For the text-containing cell, return its midpoint in [x, y] coordinate format. 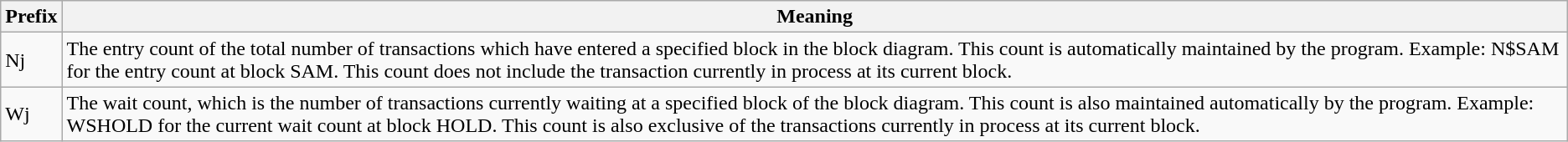
Nj [32, 60]
Meaning [814, 17]
Wj [32, 114]
Prefix [32, 17]
